Scan for the cell matching the given text and deliver its (X, Y) coordinate at center. 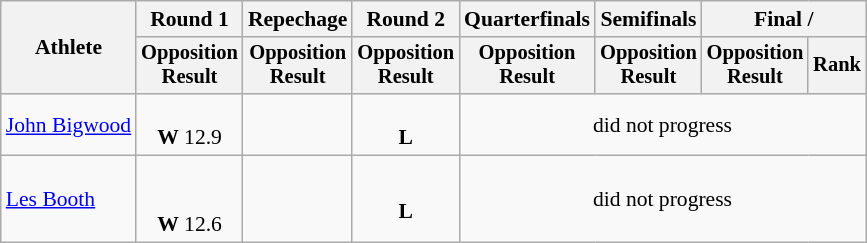
Final / (784, 19)
Repechage (298, 19)
Athlete (68, 48)
Rank (837, 66)
Semifinals (648, 19)
Quarterfinals (527, 19)
Round 2 (406, 19)
W 12.9 (190, 124)
Round 1 (190, 19)
John Bigwood (68, 124)
W 12.6 (190, 200)
Les Booth (68, 200)
